Determine the (x, y) coordinate at the center of the cell enclosing the given text.  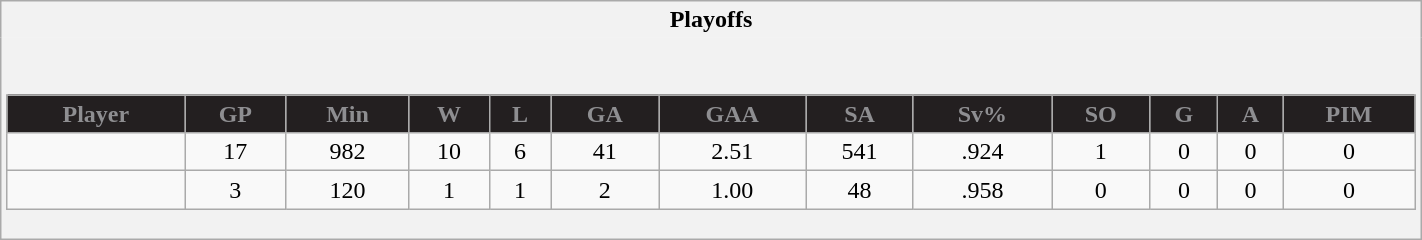
GA (605, 114)
120 (348, 190)
Player (96, 114)
PIM (1349, 114)
48 (860, 190)
1.00 (732, 190)
SA (860, 114)
Sv% (982, 114)
.958 (982, 190)
Playoffs (711, 20)
GP (236, 114)
6 (520, 152)
G (1184, 114)
Min (348, 114)
982 (348, 152)
541 (860, 152)
.924 (982, 152)
10 (449, 152)
3 (236, 190)
L (520, 114)
Player GP Min W L GA GAA SA Sv% SO G A PIM 17 982 10 6 41 2.51 541 .924 1 0 0 0 3 120 1 1 2 1.00 48 .958 0 0 0 0 (711, 138)
17 (236, 152)
GAA (732, 114)
2.51 (732, 152)
W (449, 114)
A (1250, 114)
SO (1101, 114)
2 (605, 190)
41 (605, 152)
